Find where the given text appears and provide that cell's center as (X, Y) coordinate. 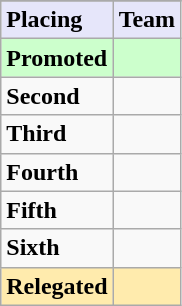
Sixth (57, 248)
Team (147, 20)
Second (57, 96)
Promoted (57, 58)
Placing (57, 20)
Fifth (57, 210)
Relegated (57, 286)
Third (57, 134)
Fourth (57, 172)
